Extract the (X, Y) coordinate from the center of the cell holding the provided text.  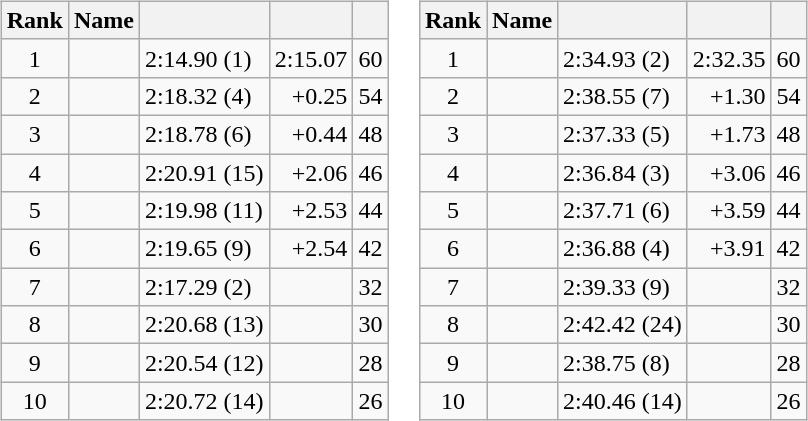
+2.06 (311, 173)
+1.30 (729, 96)
2:36.88 (4) (623, 249)
2:37.71 (6) (623, 211)
2:40.46 (14) (623, 401)
2:19.98 (11) (204, 211)
+1.73 (729, 134)
+3.59 (729, 211)
+0.25 (311, 96)
+2.54 (311, 249)
2:39.33 (9) (623, 287)
2:20.72 (14) (204, 401)
2:19.65 (9) (204, 249)
2:18.78 (6) (204, 134)
+2.53 (311, 211)
2:32.35 (729, 58)
2:20.91 (15) (204, 173)
2:38.55 (7) (623, 96)
2:15.07 (311, 58)
+3.06 (729, 173)
2:42.42 (24) (623, 325)
+0.44 (311, 134)
2:36.84 (3) (623, 173)
2:38.75 (8) (623, 363)
2:20.68 (13) (204, 325)
2:20.54 (12) (204, 363)
2:37.33 (5) (623, 134)
2:17.29 (2) (204, 287)
+3.91 (729, 249)
2:34.93 (2) (623, 58)
2:14.90 (1) (204, 58)
2:18.32 (4) (204, 96)
